From the cell containing the given text, extract its center point as [x, y] coordinate. 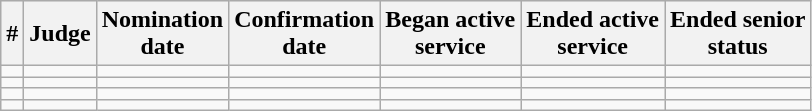
Ended seniorstatus [737, 34]
Began activeservice [450, 34]
Ended activeservice [593, 34]
# [12, 34]
Judge [60, 34]
Nominationdate [162, 34]
Confirmationdate [304, 34]
